Determine the (X, Y) coordinate at the center of the cell enclosing the given text.  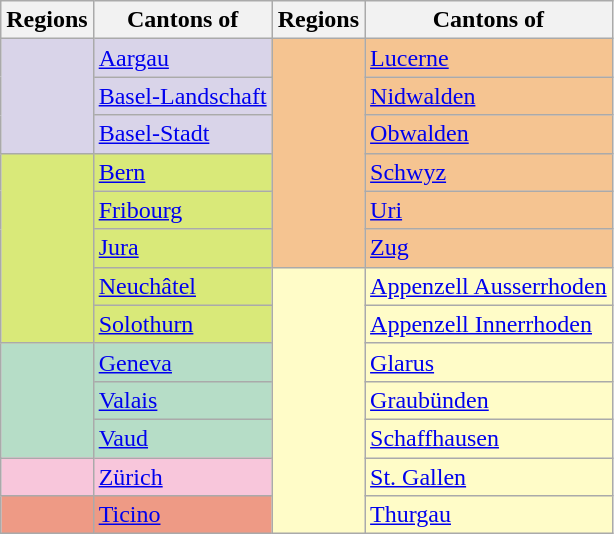
Geneva (182, 362)
Zug (489, 248)
Basel-Stadt (182, 134)
Schaffhausen (489, 438)
Zürich (182, 477)
Glarus (489, 362)
Vaud (182, 438)
Lucerne (489, 58)
Thurgau (489, 515)
Obwalden (489, 134)
Appenzell Ausserrhoden (489, 286)
St. Gallen (489, 477)
Solothurn (182, 324)
Jura (182, 248)
Appenzell Innerrhoden (489, 324)
Fribourg (182, 210)
Aargau (182, 58)
Ticino (182, 515)
Uri (489, 210)
Nidwalden (489, 96)
Bern (182, 172)
Schwyz (489, 172)
Graubünden (489, 400)
Basel-Landschaft (182, 96)
Valais (182, 400)
Neuchâtel (182, 286)
